Return the (x, y) coordinate for the center point of the cell that contains the specified text.  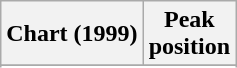
Peakposition (189, 34)
Chart (1999) (72, 34)
